Return the (x, y) coordinate for the center point of the cell that contains the specified text.  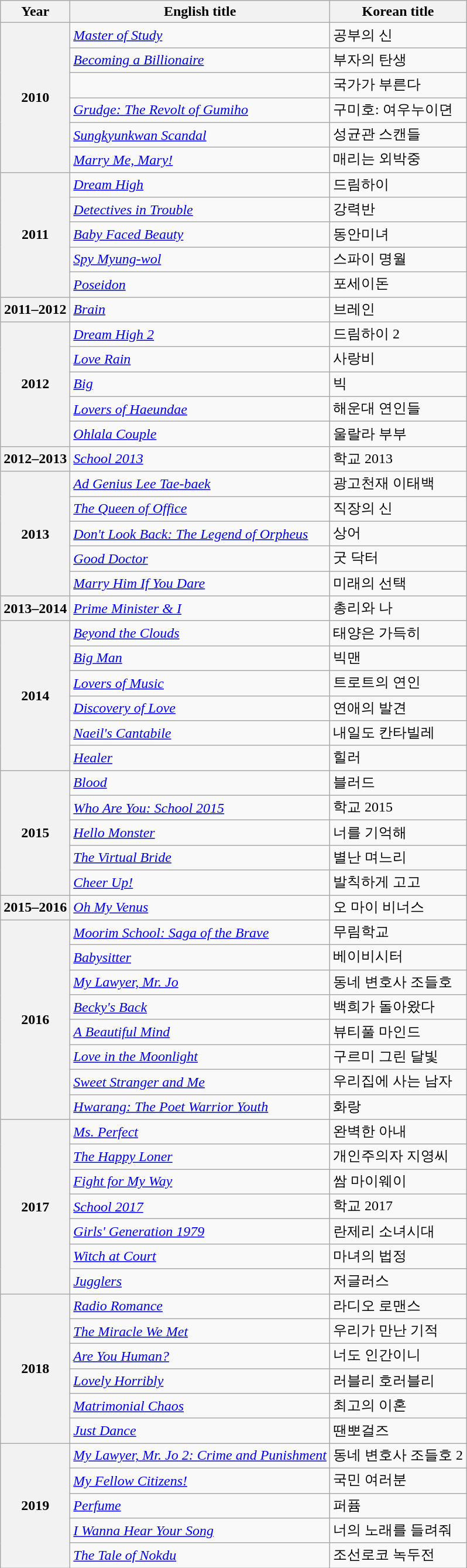
드림하이 2 (398, 335)
2017 (35, 1207)
2012 (35, 384)
Marry Me, Mary! (200, 160)
무림학교 (398, 932)
완벽한 아내 (398, 1132)
Becoming a Billionaire (200, 60)
동네 변호사 조들호 2 (398, 1456)
러블리 호러블리 (398, 1381)
포세이돈 (398, 285)
Girls' Generation 1979 (200, 1232)
Year (35, 12)
학교 2015 (398, 808)
Healer (200, 758)
Baby Faced Beauty (200, 234)
베이비시터 (398, 958)
Don't Look Back: The Legend of Orpheus (200, 534)
너도 인간이니 (398, 1356)
직장의 신 (398, 509)
Hwarang: The Poet Warrior Youth (200, 1107)
The Virtual Bride (200, 857)
My Fellow Citizens! (200, 1480)
School 2017 (200, 1206)
국민 여러분 (398, 1480)
울랄라 부부 (398, 434)
내일도 칸타빌레 (398, 733)
백희가 돌아왔다 (398, 1007)
The Queen of Office (200, 509)
오 마이 비너스 (398, 908)
2016 (35, 1019)
Just Dance (200, 1431)
I Wanna Hear Your Song (200, 1531)
Moorim School: Saga of the Brave (200, 932)
The Tale of Nokdu (200, 1555)
구미호: 여우누이뎐 (398, 110)
퍼퓸 (398, 1506)
Sungkyunkwan Scandal (200, 135)
Fight for My Way (200, 1182)
개인주의자 지영씨 (398, 1157)
Marry Him If You Dare (200, 583)
Good Doctor (200, 559)
Love Rain (200, 360)
조선로코 녹두전 (398, 1555)
Dream High 2 (200, 335)
저글러스 (398, 1281)
란제리 소녀시대 (398, 1232)
Grudge: The Revolt of Gumiho (200, 110)
땐뽀걸즈 (398, 1431)
마녀의 법정 (398, 1257)
Perfume (200, 1506)
트로트의 연인 (398, 683)
동네 변호사 조들호 (398, 982)
Oh My Venus (200, 908)
School 2013 (200, 459)
쌈 마이웨이 (398, 1182)
강력반 (398, 210)
Big (200, 384)
English title (200, 12)
2018 (35, 1369)
Poseidon (200, 285)
Love in the Moonlight (200, 1057)
Babysitter (200, 958)
Detectives in Trouble (200, 210)
화랑 (398, 1107)
최고의 이혼 (398, 1406)
My Lawyer, Mr. Jo (200, 982)
브레인 (398, 309)
태양은 가득히 (398, 634)
우리집에 사는 남자 (398, 1082)
해운대 연인들 (398, 409)
드림하이 (398, 185)
A Beautiful Mind (200, 1032)
2012–2013 (35, 459)
Prime Minister & I (200, 609)
Jugglers (200, 1281)
Blood (200, 783)
Spy Myung-wol (200, 260)
2015 (35, 833)
Matrimonial Chaos (200, 1406)
학교 2017 (398, 1206)
2014 (35, 696)
Discovery of Love (200, 708)
라디오 로맨스 (398, 1307)
Radio Romance (200, 1307)
너의 노래를 들려줘 (398, 1531)
Naeil's Cantabile (200, 733)
굿 닥터 (398, 559)
동안미녀 (398, 234)
My Lawyer, Mr. Jo 2: Crime and Punishment (200, 1456)
Hello Monster (200, 833)
총리와 나 (398, 609)
Ohlala Couple (200, 434)
국가가 부른다 (398, 85)
Becky's Back (200, 1007)
우리가 만난 기적 (398, 1331)
Cheer Up! (200, 883)
광고천재 이태백 (398, 484)
2010 (35, 97)
부자의 탄생 (398, 60)
Big Man (200, 658)
성균관 스캔들 (398, 135)
2013 (35, 534)
Master of Study (200, 35)
블러드 (398, 783)
The Happy Loner (200, 1157)
Ad Genius Lee Tae-baek (200, 484)
힐러 (398, 758)
Witch at Court (200, 1257)
Beyond the Clouds (200, 634)
뷰티풀 마인드 (398, 1032)
2011–2012 (35, 309)
Who Are You: School 2015 (200, 808)
학교 2013 (398, 459)
Lovely Horribly (200, 1381)
Dream High (200, 185)
The Miracle We Met (200, 1331)
Sweet Stranger and Me (200, 1082)
공부의 신 (398, 35)
Korean title (398, 12)
2013–2014 (35, 609)
2011 (35, 234)
Brain (200, 309)
발칙하게 고고 (398, 883)
별난 며느리 (398, 857)
Lovers of Haeundae (200, 409)
빅맨 (398, 658)
스파이 명월 (398, 260)
연애의 발견 (398, 708)
Are You Human? (200, 1356)
너를 기억해 (398, 833)
사랑비 (398, 360)
2019 (35, 1506)
구르미 그린 달빛 (398, 1057)
상어 (398, 534)
미래의 선택 (398, 583)
매리는 외박중 (398, 160)
빅 (398, 384)
Ms. Perfect (200, 1132)
Lovers of Music (200, 683)
2015–2016 (35, 908)
